Return [X, Y] of the center of cell containing provided text 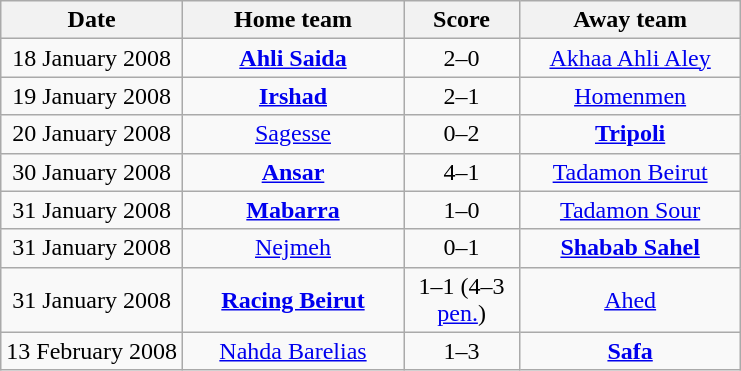
Tadamon Beirut [630, 172]
1–3 [462, 351]
Homenmen [630, 96]
Date [92, 20]
Safa [630, 351]
Score [462, 20]
18 January 2008 [92, 58]
Ansar [292, 172]
Akhaa Ahli Aley [630, 58]
2–1 [462, 96]
0–1 [462, 248]
Ahli Saida [292, 58]
Nahda Barelias [292, 351]
Tadamon Sour [630, 210]
1–1 (4–3 pen.) [462, 300]
30 January 2008 [92, 172]
Ahed [630, 300]
Shabab Sahel [630, 248]
Racing Beirut [292, 300]
1–0 [462, 210]
Away team [630, 20]
Irshad [292, 96]
20 January 2008 [92, 134]
2–0 [462, 58]
4–1 [462, 172]
Mabarra [292, 210]
19 January 2008 [92, 96]
Tripoli [630, 134]
Home team [292, 20]
13 February 2008 [92, 351]
Nejmeh [292, 248]
0–2 [462, 134]
Sagesse [292, 134]
